Output the [X, Y] coordinate of the center of the cell containing the given text.  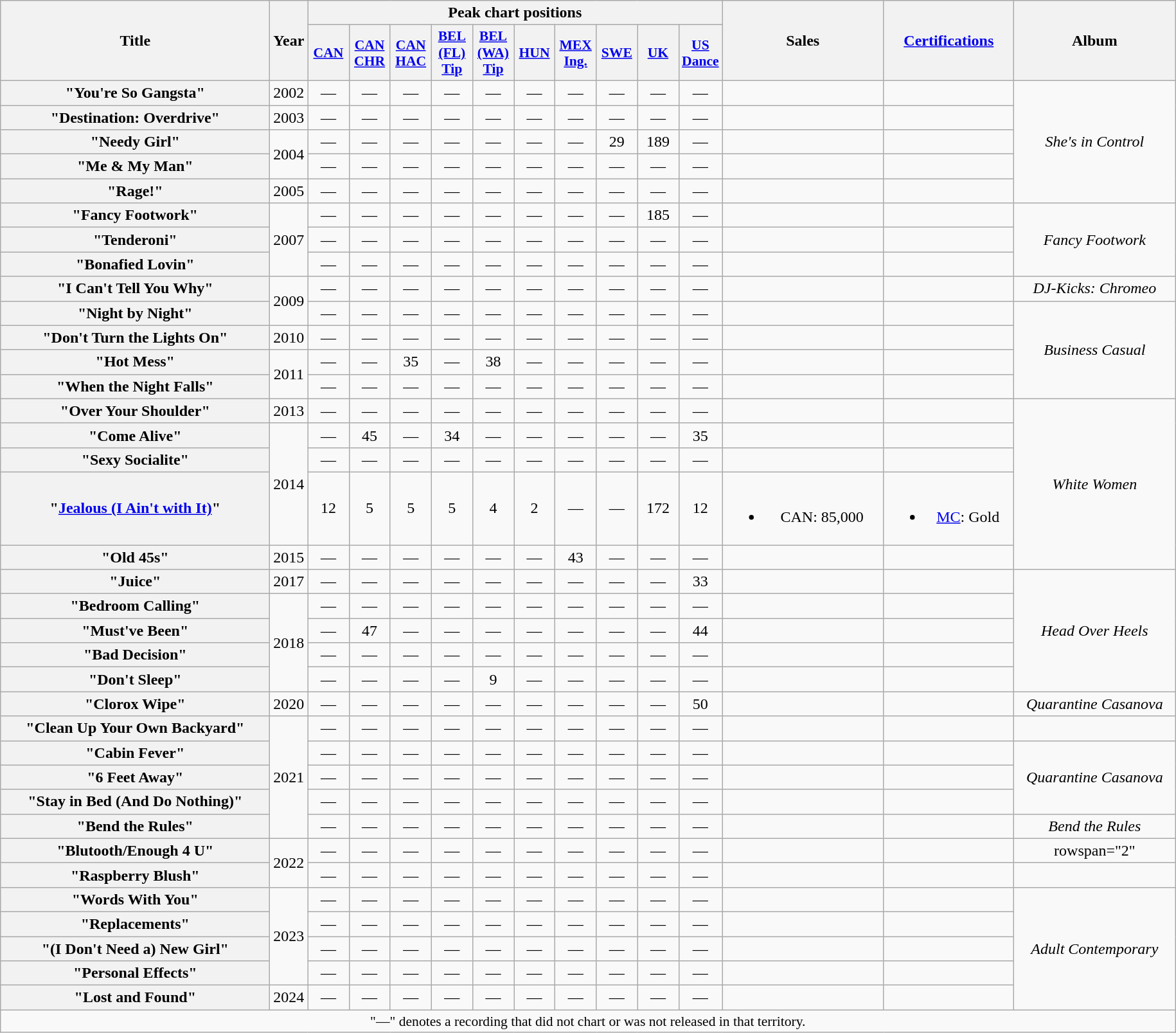
"I Can't Tell You Why" [135, 289]
DJ-Kicks: Chromeo [1095, 289]
"6 Feet Away" [135, 777]
rowspan="2" [1095, 850]
"Stay in Bed (And Do Nothing)" [135, 802]
2004 [289, 154]
2018 [289, 643]
"Fancy Footwork" [135, 215]
4 [493, 508]
47 [370, 631]
"Destination: Overdrive" [135, 118]
"Replacements" [135, 924]
CANHAC [411, 53]
She's in Control [1095, 141]
2024 [289, 998]
HUN [535, 53]
"Blutooth/Enough 4 U" [135, 850]
185 [658, 215]
"Must've Been" [135, 631]
2014 [289, 483]
"Jealous (I Ain't with It)" [135, 508]
172 [658, 508]
"Clorox Wipe" [135, 704]
White Women [1095, 483]
BEL (WA)Tip [493, 53]
MEXIng. [576, 53]
UK [658, 53]
"Night by Night" [135, 313]
2009 [289, 301]
Album [1095, 41]
189 [658, 142]
2015 [289, 557]
"Don't Turn the Lights On" [135, 337]
"Personal Effects" [135, 973]
"Me & My Man" [135, 166]
Fancy Footwork [1095, 240]
"You're So Gangsta" [135, 93]
"Juice" [135, 582]
CAN: 85,000 [803, 508]
2010 [289, 337]
"Tenderoni" [135, 240]
2 [535, 508]
MC: Gold [949, 508]
45 [370, 435]
2005 [289, 191]
2023 [289, 936]
"Bedroom Calling" [135, 606]
SWE [617, 53]
Certifications [949, 41]
CAN [328, 53]
"Bonafied Lovin" [135, 264]
"Old 45s" [135, 557]
"(I Don't Need a) New Girl" [135, 948]
"Sexy Socialite" [135, 460]
"Lost and Found" [135, 998]
"Rage!" [135, 191]
2021 [289, 777]
Peak chart positions [515, 13]
"—" denotes a recording that did not chart or was not released in that territory. [588, 1021]
Title [135, 41]
Adult Contemporary [1095, 948]
43 [576, 557]
2002 [289, 93]
"Hot Mess" [135, 362]
Bend the Rules [1095, 826]
"Don't Sleep" [135, 679]
"Clean Up Your Own Backyard" [135, 728]
Head Over Heels [1095, 631]
50 [700, 704]
"Raspberry Blush" [135, 875]
"Bad Decision" [135, 655]
"Cabin Fever" [135, 753]
CANCHR [370, 53]
44 [700, 631]
"Words With You" [135, 899]
33 [700, 582]
"Needy Girl" [135, 142]
29 [617, 142]
Year [289, 41]
"When the Night Falls" [135, 386]
2013 [289, 411]
2007 [289, 240]
Sales [803, 41]
34 [452, 435]
2017 [289, 582]
"Bend the Rules" [135, 826]
38 [493, 362]
USDance [700, 53]
2011 [289, 374]
"Come Alive" [135, 435]
Business Casual [1095, 350]
"Over Your Shoulder" [135, 411]
9 [493, 679]
BEL (FL)Tip [452, 53]
2022 [289, 863]
2020 [289, 704]
2003 [289, 118]
